For the text-containing cell, return its midpoint in (x, y) coordinate format. 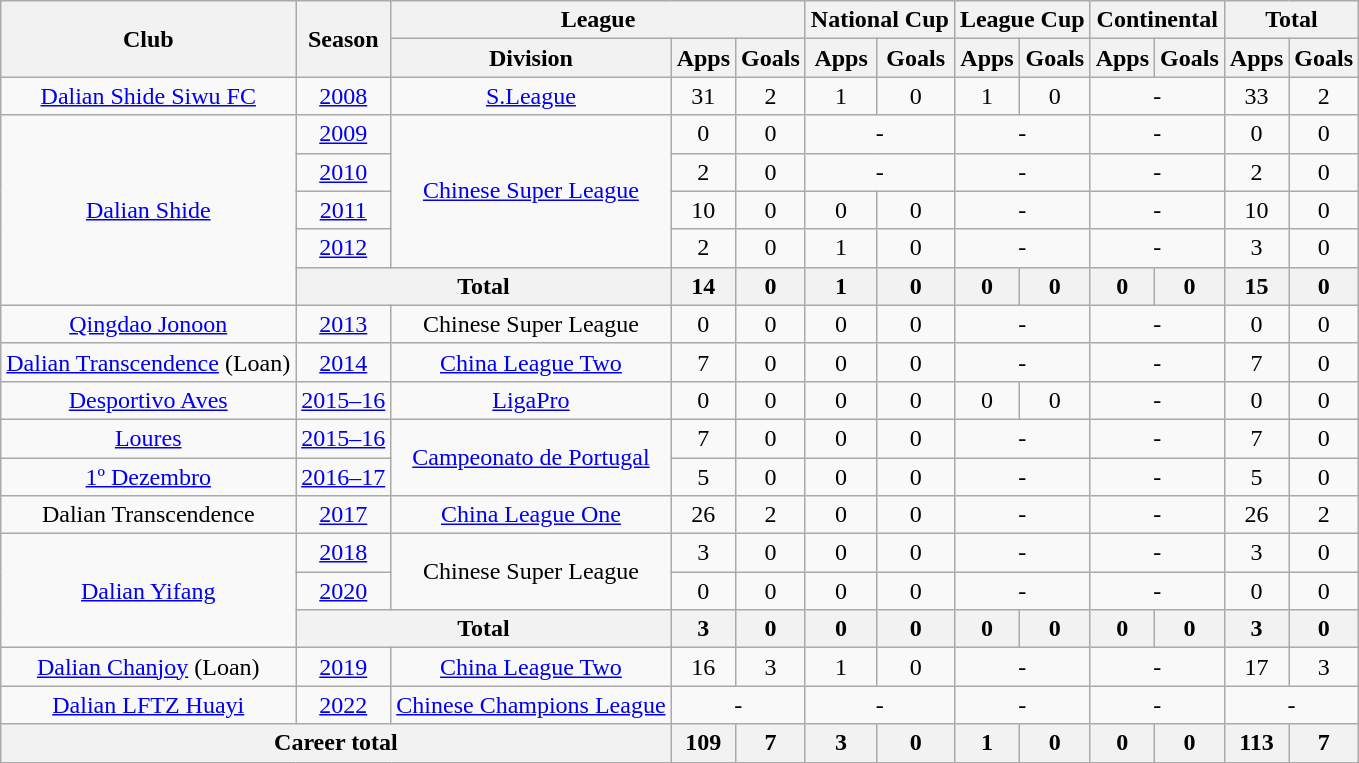
2011 (344, 210)
League Cup (1022, 20)
14 (703, 286)
Dalian Yifang (148, 591)
Desportivo Aves (148, 400)
LigaPro (531, 400)
2008 (344, 96)
Continental (1157, 20)
31 (703, 96)
China League One (531, 515)
S.League (531, 96)
Dalian Shide (148, 210)
Career total (336, 743)
2014 (344, 362)
113 (1256, 743)
2017 (344, 515)
Loures (148, 438)
15 (1256, 286)
2013 (344, 324)
Dalian Transcendence (148, 515)
109 (703, 743)
League (598, 20)
Season (344, 39)
2016–17 (344, 477)
2020 (344, 591)
Dalian LFTZ Huayi (148, 705)
2018 (344, 553)
Chinese Champions League (531, 705)
Division (531, 58)
2012 (344, 248)
17 (1256, 667)
1º Dezembro (148, 477)
Qingdao Jonoon (148, 324)
2019 (344, 667)
2010 (344, 172)
Club (148, 39)
Campeonato de Portugal (531, 457)
2009 (344, 134)
Dalian Shide Siwu FC (148, 96)
33 (1256, 96)
Dalian Transcendence (Loan) (148, 362)
Dalian Chanjoy (Loan) (148, 667)
2022 (344, 705)
16 (703, 667)
National Cup (880, 20)
